Determine the (X, Y) coordinate at the center of the cell enclosing the given text.  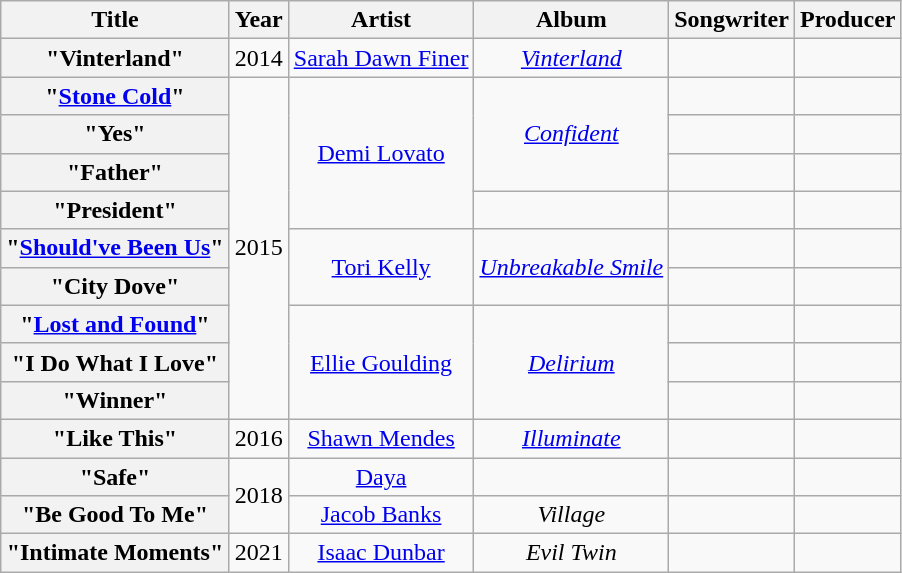
Village (572, 515)
Vinterland (572, 58)
"Lost and Found" (115, 324)
"Be Good To Me" (115, 515)
Artist (381, 20)
Jacob Banks (381, 515)
"City Dove" (115, 286)
Producer (848, 20)
"Should've Been Us" (115, 248)
2015 (258, 248)
"Like This" (115, 438)
2014 (258, 58)
Isaac Dunbar (381, 553)
"Safe" (115, 477)
"President" (115, 210)
"Intimate Moments" (115, 553)
"Stone Cold" (115, 96)
Demi Lovato (381, 153)
Songwriter (732, 20)
"Father" (115, 172)
Title (115, 20)
Delirium (572, 362)
2021 (258, 553)
Album (572, 20)
Confident (572, 134)
Year (258, 20)
Tori Kelly (381, 267)
Unbreakable Smile (572, 267)
Illuminate (572, 438)
"Vinterland" (115, 58)
"Winner" (115, 400)
Sarah Dawn Finer (381, 58)
"I Do What I Love" (115, 362)
Shawn Mendes (381, 438)
2016 (258, 438)
Daya (381, 477)
"Yes" (115, 134)
2018 (258, 496)
Ellie Goulding (381, 362)
Evil Twin (572, 553)
